Extract the (X, Y) coordinate from the center of the cell holding the provided text.  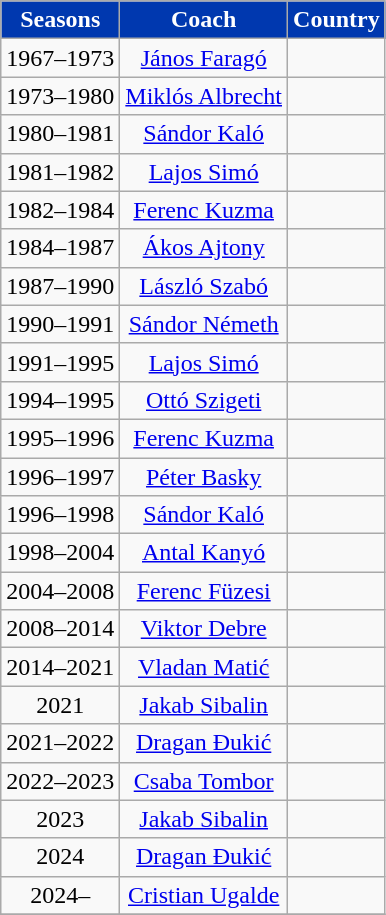
Cristian Ugalde (204, 895)
1991–1995 (60, 362)
Ákos Ajtony (204, 248)
1982–1984 (60, 210)
2024– (60, 895)
Ottó Szigeti (204, 400)
1994–1995 (60, 400)
1981–1982 (60, 172)
János Faragó (204, 58)
Vladan Matić (204, 667)
1996–1998 (60, 515)
2023 (60, 819)
2004–2008 (60, 591)
1984–1987 (60, 248)
Sándor Németh (204, 324)
2008–2014 (60, 629)
Ferenc Füzesi (204, 591)
2024 (60, 857)
1996–1997 (60, 477)
1980–1981 (60, 134)
2022–2023 (60, 781)
2014–2021 (60, 667)
Country (337, 20)
Viktor Debre (204, 629)
Péter Basky (204, 477)
Antal Kanyó (204, 553)
Csaba Tombor (204, 781)
2021 (60, 705)
1990–1991 (60, 324)
1987–1990 (60, 286)
1967–1973 (60, 58)
Seasons (60, 20)
László Szabó (204, 286)
Coach (204, 20)
2021–2022 (60, 743)
1973–1980 (60, 96)
1995–1996 (60, 438)
1998–2004 (60, 553)
Miklós Albrecht (204, 96)
